Scan for the cell matching the given text and deliver its [X, Y] coordinate at center. 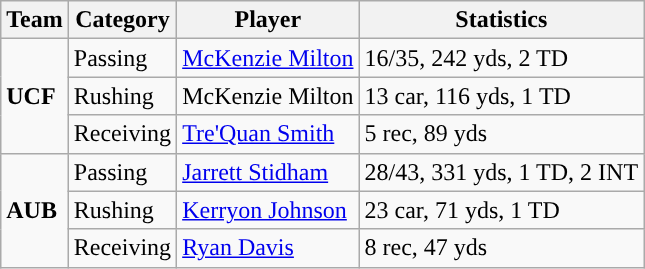
Kerryon Johnson [268, 210]
8 rec, 47 yds [502, 248]
Tre'Quan Smith [268, 134]
Player [268, 20]
5 rec, 89 yds [502, 134]
28/43, 331 yds, 1 TD, 2 INT [502, 172]
23 car, 71 yds, 1 TD [502, 210]
Ryan Davis [268, 248]
Statistics [502, 20]
AUB [35, 210]
Jarrett Stidham [268, 172]
16/35, 242 yds, 2 TD [502, 58]
Team [35, 20]
13 car, 116 yds, 1 TD [502, 96]
UCF [35, 96]
Category [122, 20]
